Locate the cell with the specified text and output its [X, Y] center coordinate. 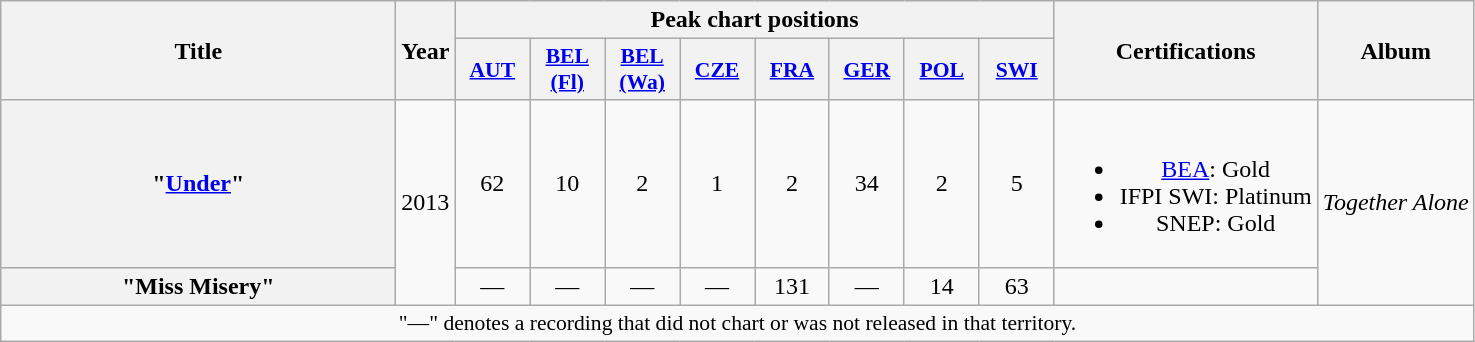
Peak chart positions [754, 20]
CZE [718, 70]
"Miss Misery" [198, 286]
FRA [792, 70]
5 [1016, 184]
10 [568, 184]
2013 [426, 202]
1 [718, 184]
Certifications [1186, 50]
Year [426, 50]
62 [492, 184]
Together Alone [1396, 202]
POL [942, 70]
14 [942, 286]
BEA: GoldIFPI SWI: PlatinumSNEP: Gold [1186, 184]
63 [1016, 286]
BEL(Fl) [568, 70]
BEL(Wa) [642, 70]
AUT [492, 70]
34 [866, 184]
"—" denotes a recording that did not chart or was not released in that territory. [738, 323]
Album [1396, 50]
131 [792, 286]
GER [866, 70]
Title [198, 50]
SWI [1016, 70]
"Under" [198, 184]
